Provide the (x, y) coordinate of the cell's center where the given text is located.  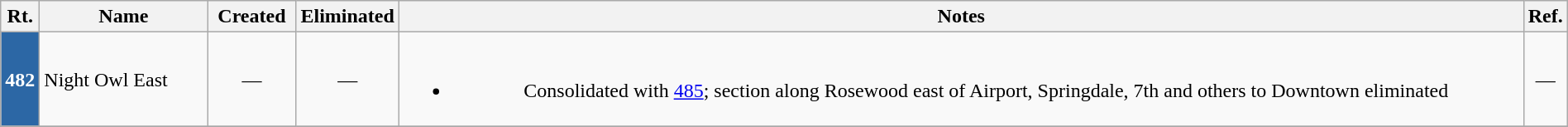
482 (20, 80)
Eliminated (347, 17)
Name (124, 17)
Ref. (1545, 17)
Rt. (20, 17)
Notes (961, 17)
Created (251, 17)
Consolidated with 485; section along Rosewood east of Airport, Springdale, 7th and others to Downtown eliminated (961, 80)
Night Owl East (124, 80)
